Detect which cell encompasses the target text, then output its [x, y] center coordinate. 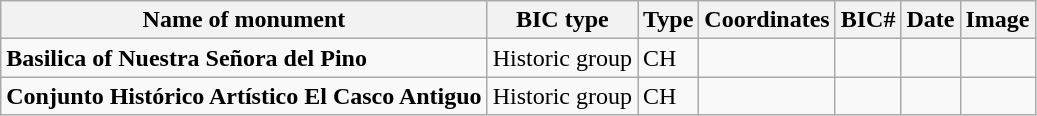
Coordinates [767, 20]
Name of monument [244, 20]
Type [668, 20]
Basilica of Nuestra Señora del Pino [244, 58]
BIC type [562, 20]
BIC# [868, 20]
Image [998, 20]
Date [930, 20]
Conjunto Histórico Artístico El Casco Antiguo [244, 96]
